Determine the [x, y] coordinate at the center of the cell enclosing the given text.  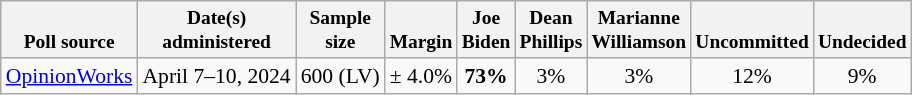
JoeBiden [486, 30]
12% [752, 76]
Poll source [70, 30]
73% [486, 76]
April 7–10, 2024 [216, 76]
Margin [421, 30]
Date(s)administered [216, 30]
9% [862, 76]
DeanPhillips [551, 30]
OpinionWorks [70, 76]
MarianneWilliamson [639, 30]
600 (LV) [340, 76]
± 4.0% [421, 76]
Samplesize [340, 30]
Uncommitted [752, 30]
Undecided [862, 30]
